Detect which cell encompasses the target text, then output its [X, Y] center coordinate. 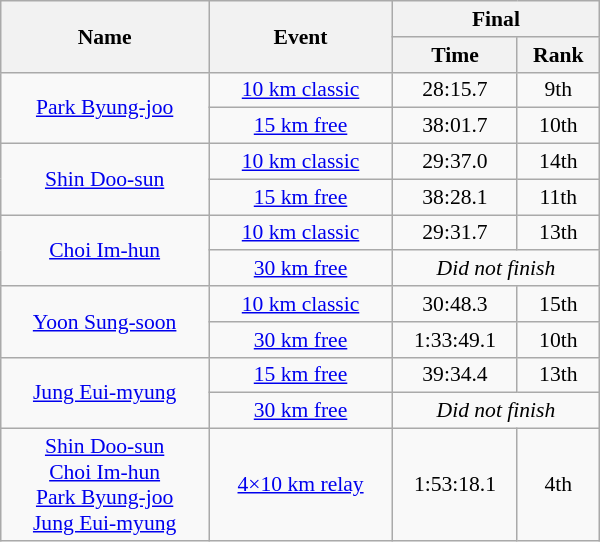
30:48.3 [456, 304]
38:01.7 [456, 126]
39:34.4 [456, 375]
Choi Im-hun [105, 250]
1:53:18.1 [456, 485]
Park Byung-joo [105, 108]
Final [496, 19]
Event [300, 36]
29:31.7 [456, 233]
Rank [558, 55]
Jung Eui-myung [105, 392]
Yoon Sung-soon [105, 322]
9th [558, 90]
4×10 km relay [300, 485]
38:28.1 [456, 197]
Shin Doo-sun [105, 180]
4th [558, 485]
14th [558, 162]
11th [558, 197]
15th [558, 304]
1:33:49.1 [456, 340]
28:15.7 [456, 90]
29:37.0 [456, 162]
Shin Doo-sun Choi Im-hun Park Byung-joo Jung Eui-myung [105, 485]
Time [456, 55]
Name [105, 36]
